Provide the (x, y) coordinate of the cell's center where the given text is located.  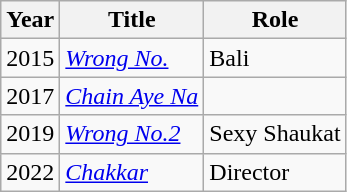
Bali (275, 58)
2022 (30, 172)
2015 (30, 58)
2019 (30, 134)
Chakkar (132, 172)
Title (132, 20)
2017 (30, 96)
Year (30, 20)
Sexy Shaukat (275, 134)
Director (275, 172)
Wrong No.2 (132, 134)
Chain Aye Na (132, 96)
Role (275, 20)
Wrong No. (132, 58)
